Extract the [X, Y] coordinate from the center of the cell holding the provided text.  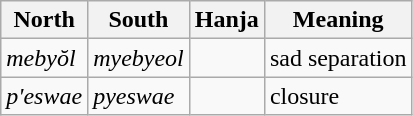
North [44, 20]
Meaning [338, 20]
myebyeol [139, 58]
Hanja [226, 20]
p'eswae [44, 96]
mebyŏl [44, 58]
closure [338, 96]
South [139, 20]
sad separation [338, 58]
pyeswae [139, 96]
